Capture the cell that displays the provided text and extract its [X, Y] central coordinate. 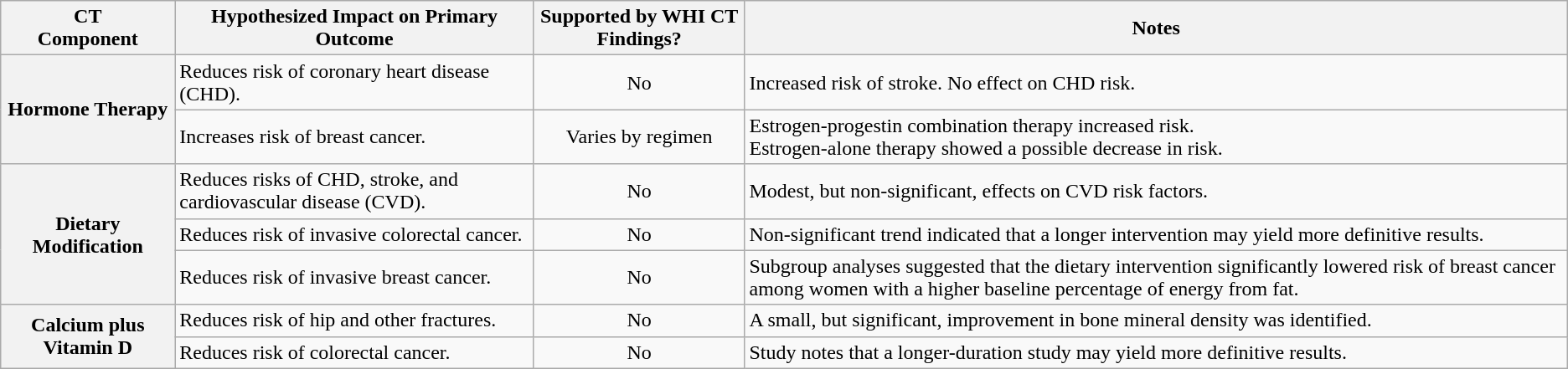
Notes [1156, 28]
Reduces risk of invasive breast cancer. [355, 278]
Reduces risk of hip and other fractures. [355, 320]
Supported by WHI CT Findings? [639, 28]
Reduces risks of CHD, stroke, and cardiovascular disease (CVD). [355, 191]
Calcium plus Vitamin D [88, 336]
Increased risk of stroke. No effect on CHD risk. [1156, 82]
Reduces risk of invasive colorectal cancer. [355, 234]
Reduces risk of colorectal cancer. [355, 352]
Dietary Modification [88, 234]
Modest, but non-significant, effects on CVD risk factors. [1156, 191]
Non-significant trend indicated that a longer intervention may yield more definitive results. [1156, 234]
Reduces risk of coronary heart disease (CHD). [355, 82]
A small, but significant, improvement in bone mineral density was identified. [1156, 320]
Hypothesized Impact on Primary Outcome [355, 28]
Study notes that a longer-duration study may yield more definitive results. [1156, 352]
Estrogen-progestin combination therapy increased risk. Estrogen-alone therapy showed a possible decrease in risk. [1156, 137]
Increases risk of breast cancer. [355, 137]
CTComponent [88, 28]
Varies by regimen [639, 137]
Hormone Therapy [88, 110]
